Locate the cell with the specified text and output its [X, Y] center coordinate. 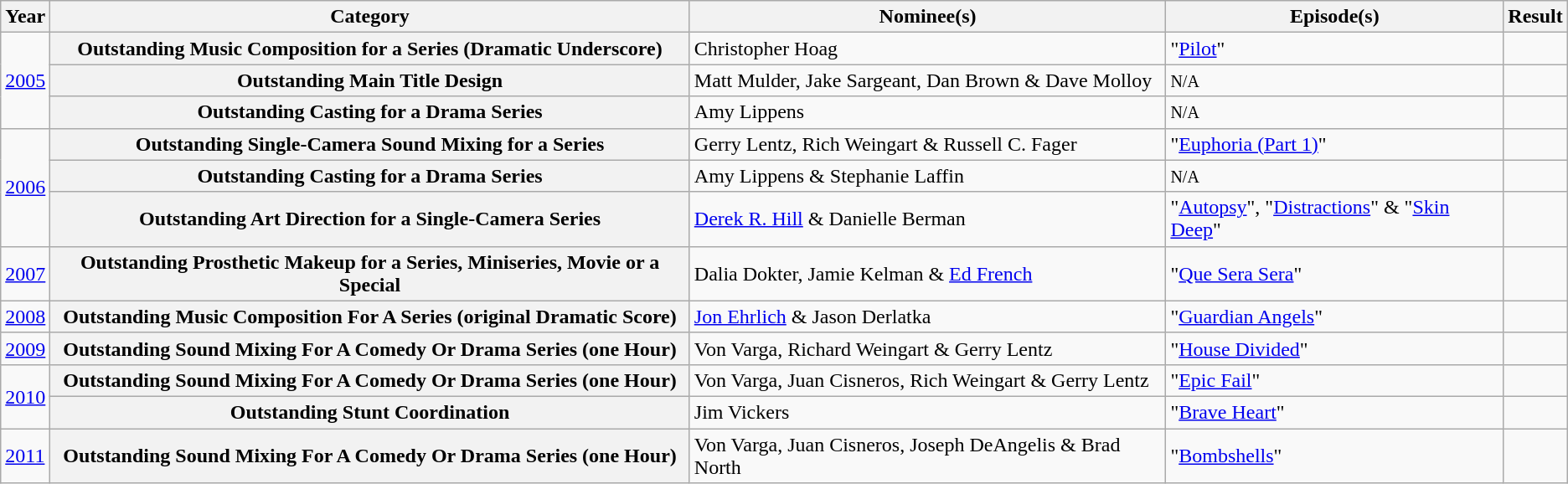
Category [370, 17]
Result [1535, 17]
"Bombshells" [1335, 456]
Jon Ehrlich & Jason Derlatka [928, 317]
Von Varga, Juan Cisneros, Rich Weingart & Gerry Lentz [928, 380]
Episode(s) [1335, 17]
"Que Sera Sera" [1335, 273]
Outstanding Art Direction for a Single-Camera Series [370, 219]
Outstanding Prosthetic Makeup for a Series, Miniseries, Movie or a Special [370, 273]
Jim Vickers [928, 412]
2006 [25, 188]
2009 [25, 348]
Matt Mulder, Jake Sargeant, Dan Brown & Dave Molloy [928, 80]
2008 [25, 317]
Amy Lippens [928, 112]
Derek R. Hill & Danielle Berman [928, 219]
"Guardian Angels" [1335, 317]
"Euphoria (Part 1)" [1335, 144]
Von Varga, Richard Weingart & Gerry Lentz [928, 348]
Outstanding Main Title Design [370, 80]
Gerry Lentz, Rich Weingart & Russell C. Fager [928, 144]
"Pilot" [1335, 49]
"Epic Fail" [1335, 380]
Christopher Hoag [928, 49]
"House Divided" [1335, 348]
Outstanding Stunt Coordination [370, 412]
Dalia Dokter, Jamie Kelman & Ed French [928, 273]
2011 [25, 456]
2007 [25, 273]
Von Varga, Juan Cisneros, Joseph DeAngelis & Brad North [928, 456]
"Autopsy", "Distractions" & "Skin Deep" [1335, 219]
Outstanding Music Composition For A Series (original Dramatic Score) [370, 317]
Outstanding Music Composition for a Series (Dramatic Underscore) [370, 49]
Amy Lippens & Stephanie Laffin [928, 176]
"Brave Heart" [1335, 412]
2010 [25, 396]
2005 [25, 80]
Outstanding Single-Camera Sound Mixing for a Series [370, 144]
Year [25, 17]
Nominee(s) [928, 17]
